Return the [x, y] coordinate for the center point of the cell that contains the specified text.  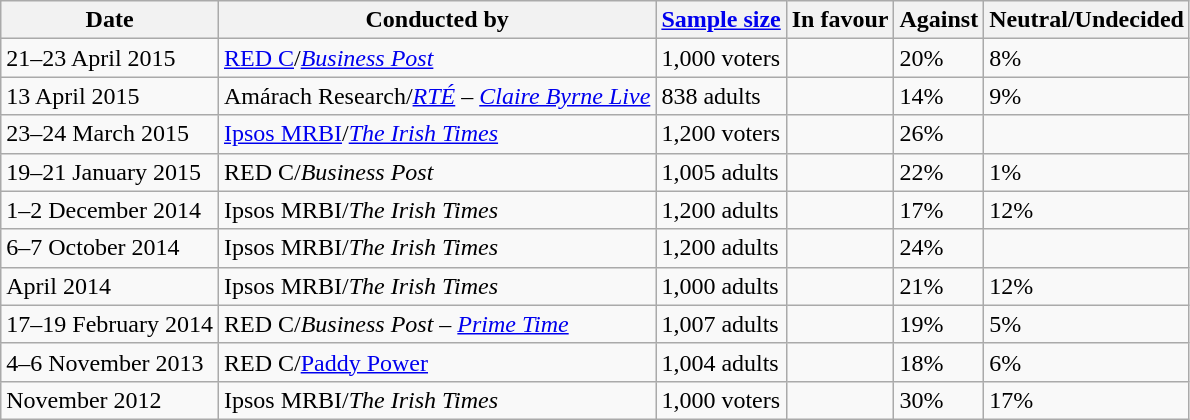
14% [939, 96]
1,200 voters [721, 134]
30% [939, 400]
November 2012 [110, 400]
17–19 February 2014 [110, 324]
23–24 March 2015 [110, 134]
24% [939, 248]
18% [939, 362]
6% [1087, 362]
Date [110, 20]
1,007 adults [721, 324]
1% [1087, 172]
838 adults [721, 96]
1,005 adults [721, 172]
Conducted by [436, 20]
Sample size [721, 20]
22% [939, 172]
8% [1087, 58]
20% [939, 58]
1,000 adults [721, 286]
April 2014 [110, 286]
In favour [840, 20]
RED C/Paddy Power [436, 362]
19–21 January 2015 [110, 172]
26% [939, 134]
13 April 2015 [110, 96]
RED C/Business Post – Prime Time [436, 324]
Against [939, 20]
5% [1087, 324]
1,004 adults [721, 362]
Amárach Research/RTÉ – Claire Byrne Live [436, 96]
9% [1087, 96]
21–23 April 2015 [110, 58]
1–2 December 2014 [110, 210]
6–7 October 2014 [110, 248]
Neutral/Undecided [1087, 20]
4–6 November 2013 [110, 362]
19% [939, 324]
21% [939, 286]
